Scan for the cell matching the given text and deliver its (X, Y) coordinate at center. 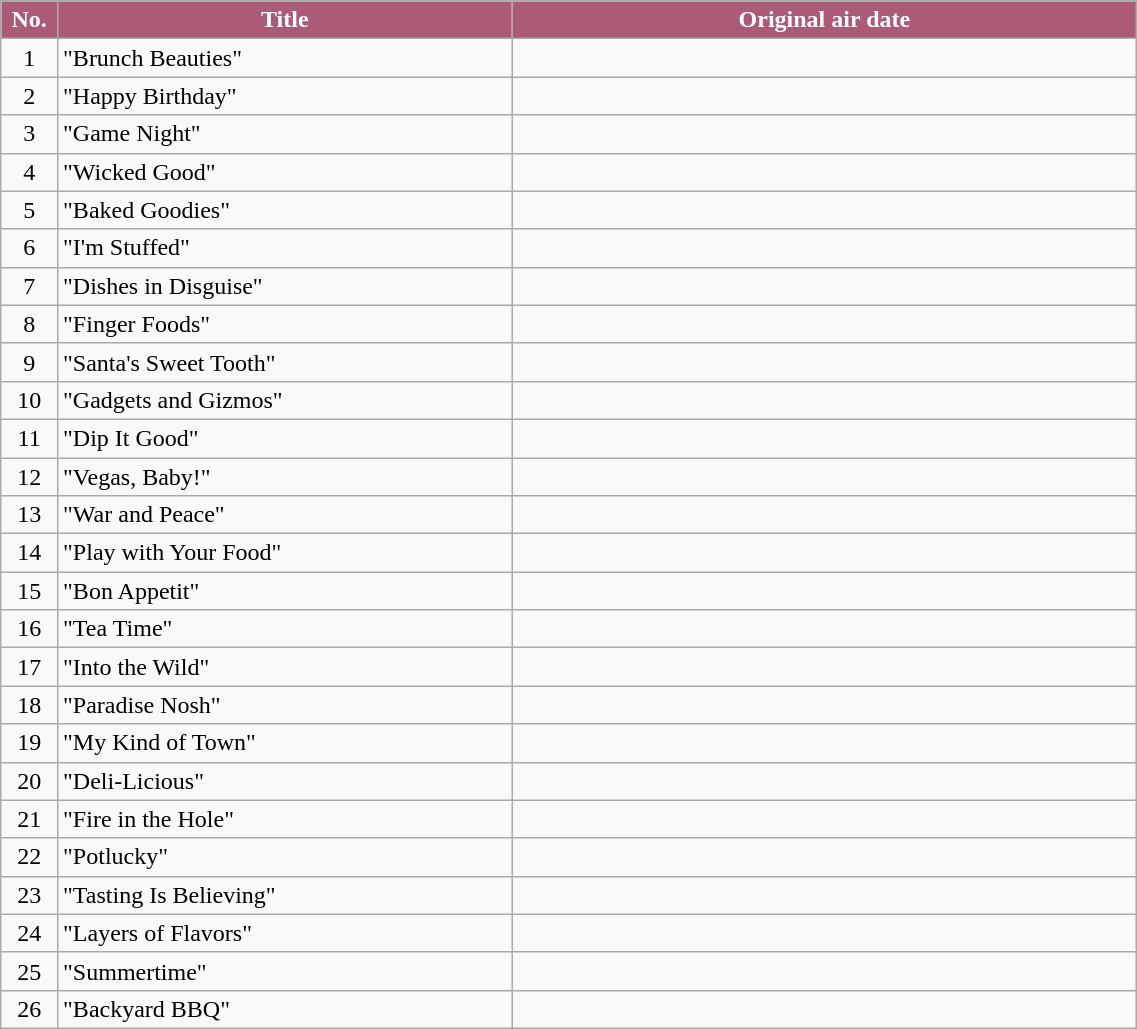
10 (30, 400)
"Dip It Good" (285, 438)
"Wicked Good" (285, 172)
"Brunch Beauties" (285, 58)
26 (30, 1009)
"I'm Stuffed" (285, 248)
No. (30, 20)
"Summertime" (285, 971)
20 (30, 781)
"Tasting Is Believing" (285, 895)
7 (30, 286)
9 (30, 362)
15 (30, 591)
12 (30, 477)
"Gadgets and Gizmos" (285, 400)
"Finger Foods" (285, 324)
25 (30, 971)
"Bon Appetit" (285, 591)
18 (30, 705)
Title (285, 20)
1 (30, 58)
"Deli-Licious" (285, 781)
3 (30, 134)
"Layers of Flavors" (285, 933)
4 (30, 172)
6 (30, 248)
"Santa's Sweet Tooth" (285, 362)
13 (30, 515)
19 (30, 743)
16 (30, 629)
"Dishes in Disguise" (285, 286)
"Backyard BBQ" (285, 1009)
21 (30, 819)
"Potlucky" (285, 857)
17 (30, 667)
14 (30, 553)
"Happy Birthday" (285, 96)
24 (30, 933)
23 (30, 895)
"Paradise Nosh" (285, 705)
22 (30, 857)
"Into the Wild" (285, 667)
"My Kind of Town" (285, 743)
"Play with Your Food" (285, 553)
"War and Peace" (285, 515)
Original air date (824, 20)
"Vegas, Baby!" (285, 477)
"Baked Goodies" (285, 210)
"Fire in the Hole" (285, 819)
11 (30, 438)
5 (30, 210)
"Game Night" (285, 134)
2 (30, 96)
"Tea Time" (285, 629)
8 (30, 324)
